Return [X, Y] of the center of cell containing provided text 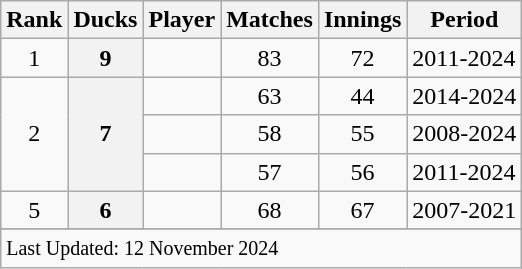
2014-2024 [464, 96]
55 [362, 134]
2 [34, 134]
63 [270, 96]
Innings [362, 20]
Period [464, 20]
83 [270, 58]
44 [362, 96]
67 [362, 210]
9 [106, 58]
2008-2024 [464, 134]
57 [270, 172]
6 [106, 210]
5 [34, 210]
Ducks [106, 20]
56 [362, 172]
2007-2021 [464, 210]
1 [34, 58]
7 [106, 134]
Last Updated: 12 November 2024 [262, 248]
Matches [270, 20]
72 [362, 58]
58 [270, 134]
Rank [34, 20]
68 [270, 210]
Player [182, 20]
